Output the [x, y] coordinate of the center of the cell containing the given text.  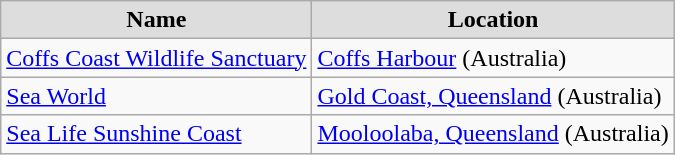
Mooloolaba, Queensland (Australia) [493, 134]
Sea World [156, 96]
Name [156, 20]
Gold Coast, Queensland (Australia) [493, 96]
Sea Life Sunshine Coast [156, 134]
Coffs Harbour (Australia) [493, 58]
Coffs Coast Wildlife Sanctuary [156, 58]
Location [493, 20]
